Return (x, y) of the center of cell containing provided text 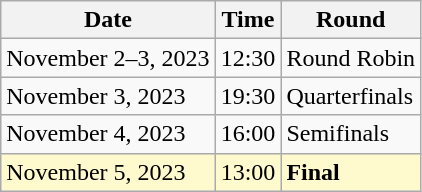
November 3, 2023 (108, 96)
November 5, 2023 (108, 172)
Round (351, 20)
16:00 (248, 134)
Semifinals (351, 134)
November 4, 2023 (108, 134)
13:00 (248, 172)
Quarterfinals (351, 96)
19:30 (248, 96)
November 2–3, 2023 (108, 58)
Round Robin (351, 58)
Date (108, 20)
Final (351, 172)
12:30 (248, 58)
Time (248, 20)
